For the text-containing cell, return its midpoint in (X, Y) coordinate format. 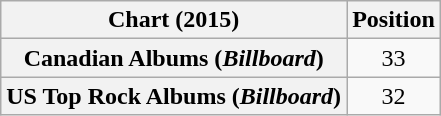
Position (394, 20)
Canadian Albums (Billboard) (174, 58)
32 (394, 96)
33 (394, 58)
US Top Rock Albums (Billboard) (174, 96)
Chart (2015) (174, 20)
